For the text-containing cell, return its midpoint in (x, y) coordinate format. 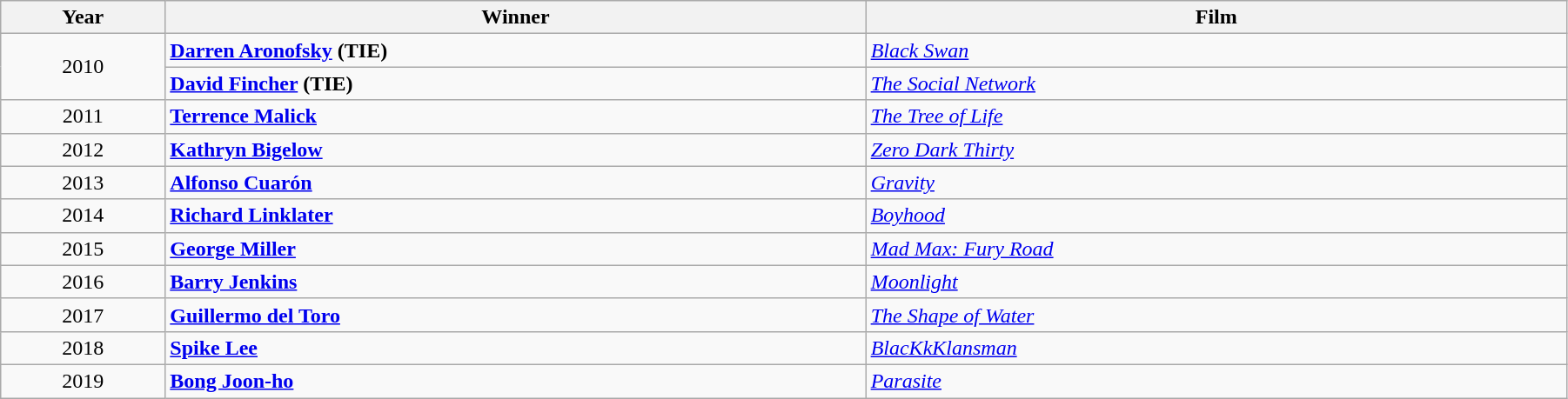
David Fincher (TIE) (515, 83)
2011 (84, 116)
Guillermo del Toro (515, 315)
Year (84, 17)
Black Swan (1216, 50)
Bong Joon-ho (515, 381)
2012 (84, 150)
2014 (84, 216)
Darren Aronofsky (TIE) (515, 50)
2017 (84, 315)
Kathryn Bigelow (515, 150)
2016 (84, 282)
Mad Max: Fury Road (1216, 249)
2019 (84, 381)
Winner (515, 17)
2015 (84, 249)
2013 (84, 183)
Parasite (1216, 381)
Richard Linklater (515, 216)
Film (1216, 17)
Spike Lee (515, 348)
Terrence Malick (515, 116)
2018 (84, 348)
The Social Network (1216, 83)
Barry Jenkins (515, 282)
The Shape of Water (1216, 315)
BlacKkKlansman (1216, 348)
Zero Dark Thirty (1216, 150)
Alfonso Cuarón (515, 183)
2010 (84, 67)
Boyhood (1216, 216)
The Tree of Life (1216, 116)
Gravity (1216, 183)
George Miller (515, 249)
Moonlight (1216, 282)
